Provide the (x, y) coordinate of the cell's center where the given text is located.  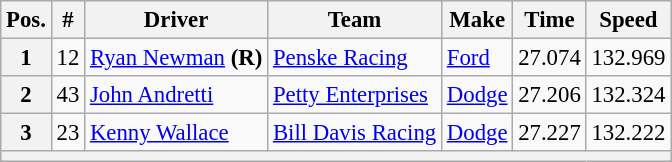
Time (550, 20)
Penske Racing (355, 58)
3 (26, 133)
23 (68, 133)
Ryan Newman (R) (176, 58)
Pos. (26, 20)
27.227 (550, 133)
Speed (628, 20)
43 (68, 95)
Make (476, 20)
Petty Enterprises (355, 95)
Bill Davis Racing (355, 133)
Team (355, 20)
1 (26, 58)
27.206 (550, 95)
Ford (476, 58)
132.969 (628, 58)
12 (68, 58)
2 (26, 95)
132.222 (628, 133)
132.324 (628, 95)
Driver (176, 20)
John Andretti (176, 95)
Kenny Wallace (176, 133)
27.074 (550, 58)
# (68, 20)
